Provide the (X, Y) coordinate of the cell's center where the given text is located.  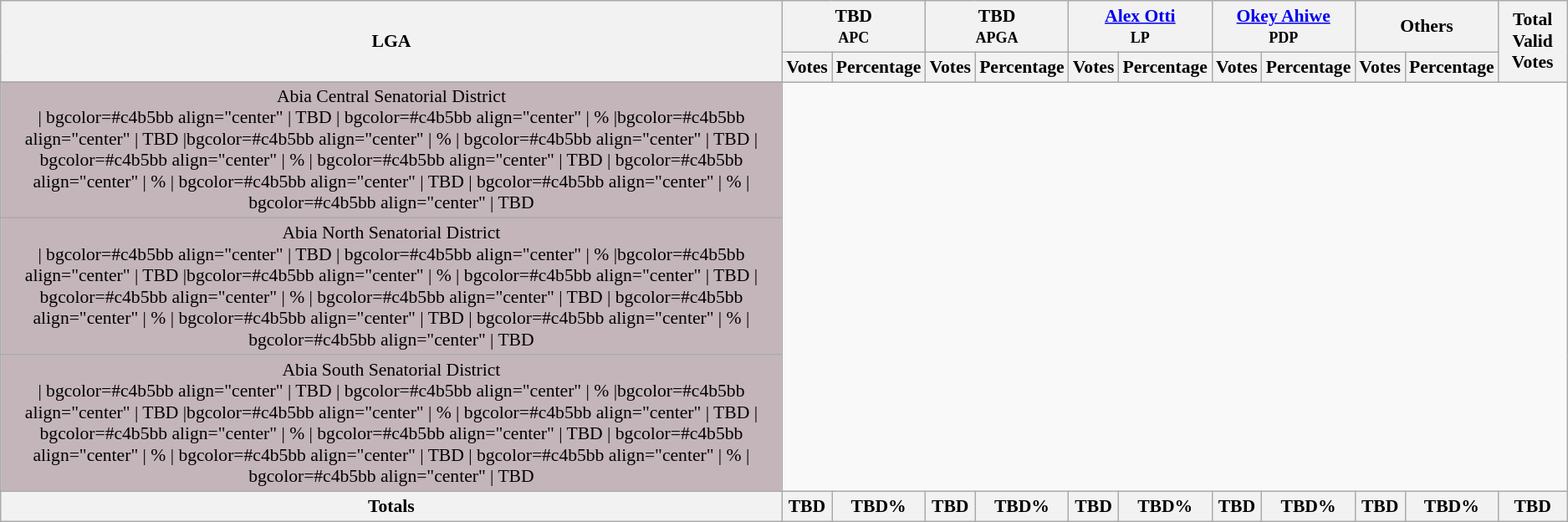
Total Valid Votes (1533, 42)
Alex OttiLP (1141, 27)
LGA (391, 42)
TBDAPGA (997, 27)
Totals (391, 506)
Others (1427, 27)
Okey AhiwePDP (1283, 27)
TBDAPC (853, 27)
